From the cell containing the given text, extract its center point as [x, y] coordinate. 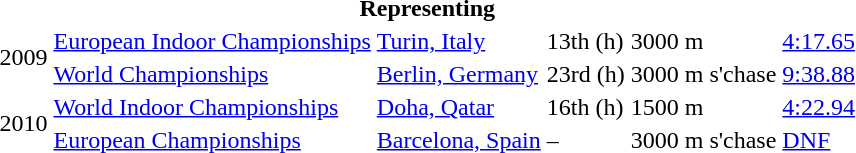
1500 m [704, 107]
World Championships [212, 74]
Berlin, Germany [458, 74]
World Indoor Championships [212, 107]
16th (h) [586, 107]
Turin, Italy [458, 41]
13th (h) [586, 41]
3000 m [704, 41]
European Indoor Championships [212, 41]
23rd (h) [586, 74]
3000 m s'chase [704, 74]
Doha, Qatar [458, 107]
